Output the [x, y] coordinate of the center of the cell containing the given text.  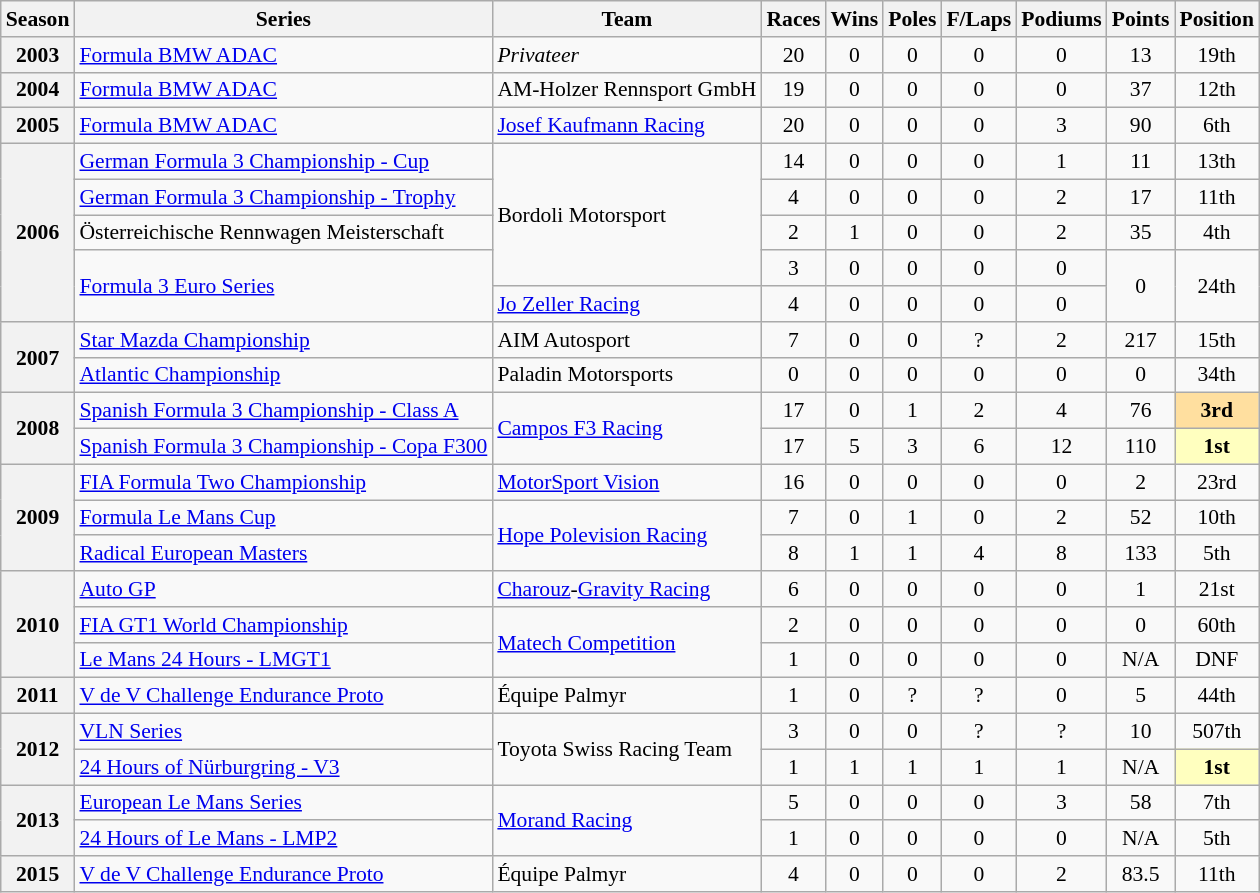
60th [1216, 625]
2015 [38, 874]
Atlantic Championship [283, 375]
Races [793, 19]
13th [1216, 162]
217 [1141, 340]
2004 [38, 90]
Jo Zeller Racing [626, 304]
Bordoli Motorsport [626, 215]
Radical European Masters [283, 554]
19 [793, 90]
Charouz-Gravity Racing [626, 589]
Formula Le Mans Cup [283, 518]
Points [1141, 19]
52 [1141, 518]
Spanish Formula 3 Championship - Copa F300 [283, 447]
13 [1141, 55]
83.5 [1141, 874]
58 [1141, 803]
2009 [38, 518]
44th [1216, 696]
FIA GT1 World Championship [283, 625]
2012 [38, 750]
German Formula 3 Championship - Trophy [283, 197]
Morand Racing [626, 820]
11 [1141, 162]
2006 [38, 233]
Series [283, 19]
507th [1216, 732]
21st [1216, 589]
VLN Series [283, 732]
10th [1216, 518]
2011 [38, 696]
Österreichische Rennwagen Meisterschaft [283, 233]
110 [1141, 447]
Team [626, 19]
12th [1216, 90]
Wins [855, 19]
Poles [912, 19]
FIA Formula Two Championship [283, 482]
2003 [38, 55]
F/Laps [978, 19]
19th [1216, 55]
2007 [38, 358]
34th [1216, 375]
Matech Competition [626, 642]
Position [1216, 19]
Privateer [626, 55]
Toyota Swiss Racing Team [626, 750]
Star Mazda Championship [283, 340]
2008 [38, 428]
7th [1216, 803]
4th [1216, 233]
Podiums [1062, 19]
133 [1141, 554]
Spanish Formula 3 Championship - Class A [283, 411]
24 Hours of Le Mans - LMP2 [283, 839]
35 [1141, 233]
Season [38, 19]
AIM Autosport [626, 340]
37 [1141, 90]
MotorSport Vision [626, 482]
14 [793, 162]
10 [1141, 732]
Hope Polevision Racing [626, 536]
Formula 3 Euro Series [283, 286]
German Formula 3 Championship - Cup [283, 162]
12 [1062, 447]
European Le Mans Series [283, 803]
Josef Kaufmann Racing [626, 126]
16 [793, 482]
76 [1141, 411]
Le Mans 24 Hours - LMGT1 [283, 660]
Auto GP [283, 589]
24 Hours of Nürburgring - V3 [283, 767]
6th [1216, 126]
Campos F3 Racing [626, 428]
2005 [38, 126]
DNF [1216, 660]
2013 [38, 820]
3rd [1216, 411]
Paladin Motorsports [626, 375]
AM-Holzer Rennsport GmbH [626, 90]
15th [1216, 340]
90 [1141, 126]
24th [1216, 286]
23rd [1216, 482]
2010 [38, 624]
